Determine the (x, y) coordinate at the center of the cell enclosing the given text.  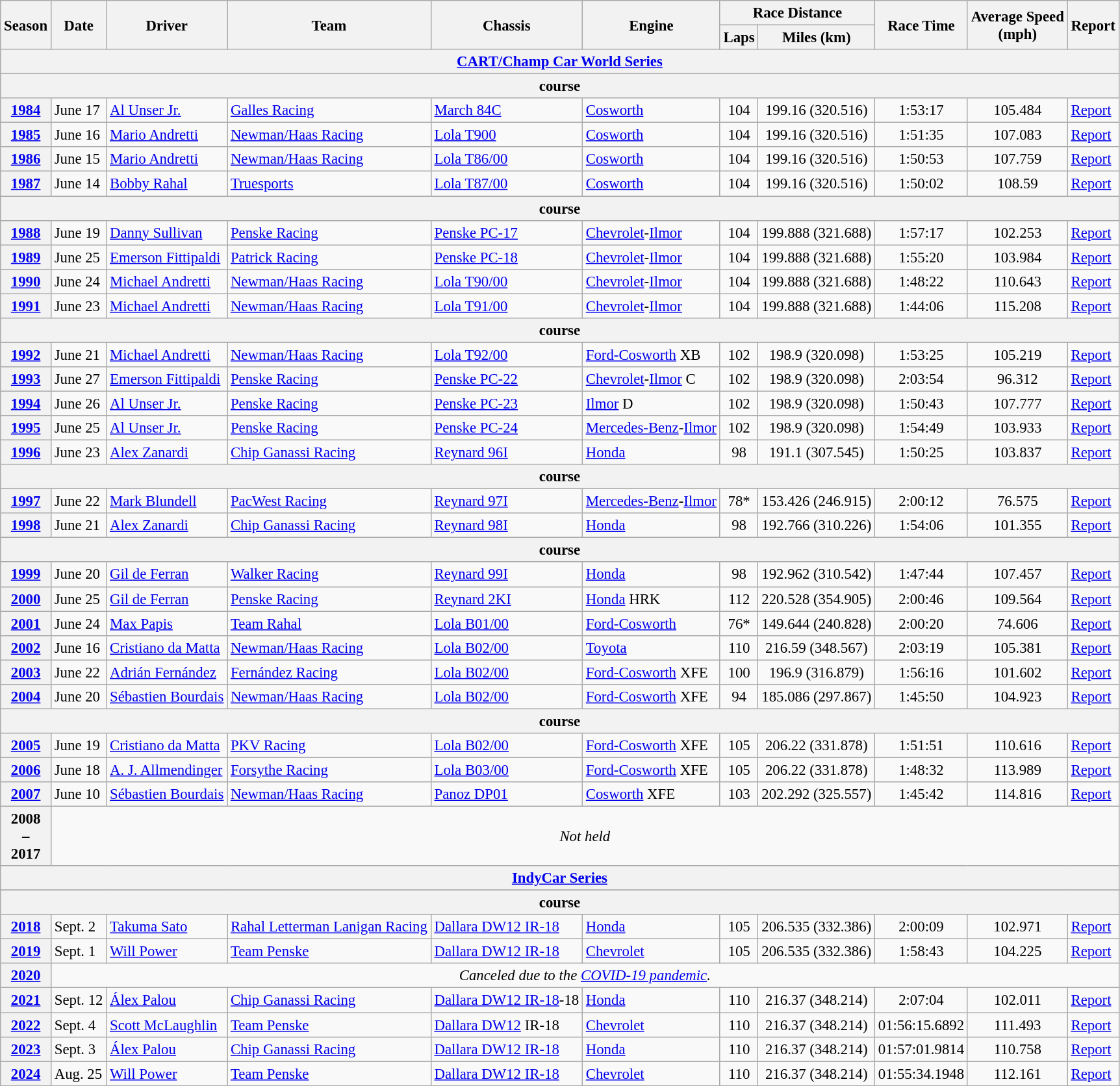
Truesports (329, 184)
103 (739, 794)
Lola T900 (507, 135)
Danny Sullivan (167, 233)
Reynard 97I (507, 501)
1:44:06 (921, 306)
01:55:34.1948 (921, 1074)
102.971 (1017, 927)
Sept. 2 (78, 927)
1:47:44 (921, 575)
104.225 (1017, 952)
Canceled due to the COVID-19 pandemic. (585, 976)
1992 (26, 355)
1:50:25 (921, 453)
216.59 (348.567) (817, 648)
2002 (26, 648)
Sept. 12 (78, 1000)
1:53:17 (921, 110)
June 18 (78, 770)
June 15 (78, 159)
1:48:32 (921, 770)
1987 (26, 184)
220.528 (354.905) (817, 599)
2023 (26, 1049)
102.011 (1017, 1000)
100 (739, 672)
Mark Blundell (167, 501)
March 84C (507, 110)
2020 (26, 976)
Lola T86/00 (507, 159)
191.1 (307.545) (817, 453)
Not held (585, 837)
1:54:49 (921, 428)
1985 (26, 135)
Galles Racing (329, 110)
1:48:22 (921, 281)
74.606 (1017, 624)
105.381 (1017, 648)
1:54:06 (921, 525)
149.644 (240.828) (817, 624)
1993 (26, 379)
196.9 (316.879) (817, 672)
Reynard 98I (507, 525)
Penske PC-17 (507, 233)
1986 (26, 159)
1:50:43 (921, 403)
Miles (km) (817, 38)
107.777 (1017, 403)
2019 (26, 952)
110.616 (1017, 746)
110.758 (1017, 1049)
2000 (26, 599)
Max Papis (167, 624)
2021 (26, 1000)
Race Time (921, 25)
Season (26, 25)
Ford-Cosworth XB (651, 355)
101.602 (1017, 672)
Sept. 4 (78, 1025)
A. J. Allmendinger (167, 770)
1991 (26, 306)
Date (78, 25)
1988 (26, 233)
Lola T92/00 (507, 355)
Team Rahal (329, 624)
Engine (651, 25)
Panoz DP01 (507, 794)
Team (329, 25)
Reynard 96I (507, 453)
Scott McLaughlin (167, 1025)
1998 (26, 525)
1994 (26, 403)
1:50:02 (921, 184)
Toyota (651, 648)
101.355 (1017, 525)
2:00:12 (921, 501)
103.984 (1017, 257)
107.083 (1017, 135)
111.493 (1017, 1025)
Penske PC-23 (507, 403)
185.086 (297.867) (817, 697)
Driver (167, 25)
Ford-Cosworth (651, 624)
96.312 (1017, 379)
1:45:50 (921, 697)
2:03:19 (921, 648)
Penske PC-22 (507, 379)
202.292 (325.557) (817, 794)
103.933 (1017, 428)
114.816 (1017, 794)
Lola T90/00 (507, 281)
Fernández Racing (329, 672)
115.208 (1017, 306)
1995 (26, 428)
June 17 (78, 110)
Rahal Letterman Lanigan Racing (329, 927)
1:55:20 (921, 257)
Adrián Fernández (167, 672)
2001 (26, 624)
June 10 (78, 794)
76* (739, 624)
2008–2017 (26, 837)
Penske PC-18 (507, 257)
1:51:35 (921, 135)
2:03:54 (921, 379)
2006 (26, 770)
192.766 (310.226) (817, 525)
Aug. 25 (78, 1074)
1:56:16 (921, 672)
Reynard 2KI (507, 599)
102.253 (1017, 233)
Lola T91/00 (507, 306)
1999 (26, 575)
Lola T87/00 (507, 184)
1996 (26, 453)
June 26 (78, 403)
112.161 (1017, 1074)
2004 (26, 697)
01:56:15.6892 (921, 1025)
PKV Racing (329, 746)
01:57:01.9814 (921, 1049)
2:00:20 (921, 624)
Lola B03/00 (507, 770)
107.457 (1017, 575)
June 14 (78, 184)
Reynard 99I (507, 575)
Walker Racing (329, 575)
78* (739, 501)
Race Distance (797, 13)
76.575 (1017, 501)
Penske PC-24 (507, 428)
IndyCar Series (560, 878)
2022 (26, 1025)
2018 (26, 927)
Sept. 3 (78, 1049)
Dallara DW12 IR-18-18 (507, 1000)
1:45:42 (921, 794)
Chassis (507, 25)
1989 (26, 257)
PacWest Racing (329, 501)
Cosworth XFE (651, 794)
110.643 (1017, 281)
113.989 (1017, 770)
Lola B01/00 (507, 624)
Ilmor D (651, 403)
Patrick Racing (329, 257)
1:58:43 (921, 952)
1990 (26, 281)
Takuma Sato (167, 927)
Sept. 1 (78, 952)
2005 (26, 746)
108.59 (1017, 184)
1:50:53 (921, 159)
Forsythe Racing (329, 770)
192.962 (310.542) (817, 575)
2:07:04 (921, 1000)
2007 (26, 794)
Bobby Rahal (167, 184)
Honda HRK (651, 599)
105.219 (1017, 355)
112 (739, 599)
1997 (26, 501)
2:00:09 (921, 927)
CART/Champ Car World Series (560, 62)
1:51:51 (921, 746)
153.426 (246.915) (817, 501)
107.759 (1017, 159)
Chevrolet-Ilmor C (651, 379)
105.484 (1017, 110)
103.837 (1017, 453)
94 (739, 697)
2:00:46 (921, 599)
109.564 (1017, 599)
1:53:25 (921, 355)
June 27 (78, 379)
Laps (739, 38)
Average Speed(mph) (1017, 25)
1984 (26, 110)
104.923 (1017, 697)
1:57:17 (921, 233)
2003 (26, 672)
2024 (26, 1074)
